Find where the given text appears and provide that cell's center as (X, Y) coordinate. 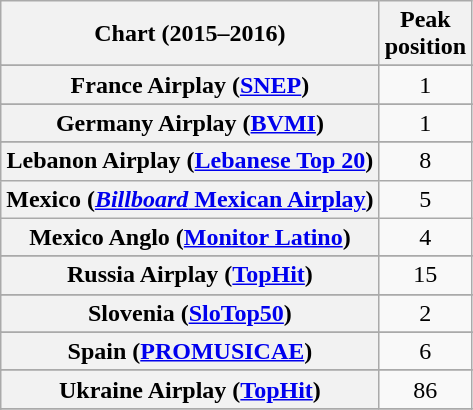
Spain (PROMUSICAE) (190, 351)
Germany Airplay (BVMI) (190, 123)
Mexico (Billboard Mexican Airplay) (190, 199)
Lebanon Airplay (Lebanese Top 20) (190, 161)
France Airplay (SNEP) (190, 85)
Chart (2015–2016) (190, 34)
86 (425, 389)
2 (425, 313)
8 (425, 161)
Ukraine Airplay (TopHit) (190, 389)
5 (425, 199)
Slovenia (SloTop50) (190, 313)
15 (425, 275)
4 (425, 237)
Russia Airplay (TopHit) (190, 275)
Mexico Anglo (Monitor Latino) (190, 237)
6 (425, 351)
Peakposition (425, 34)
